For the text-containing cell, return its midpoint in (X, Y) coordinate format. 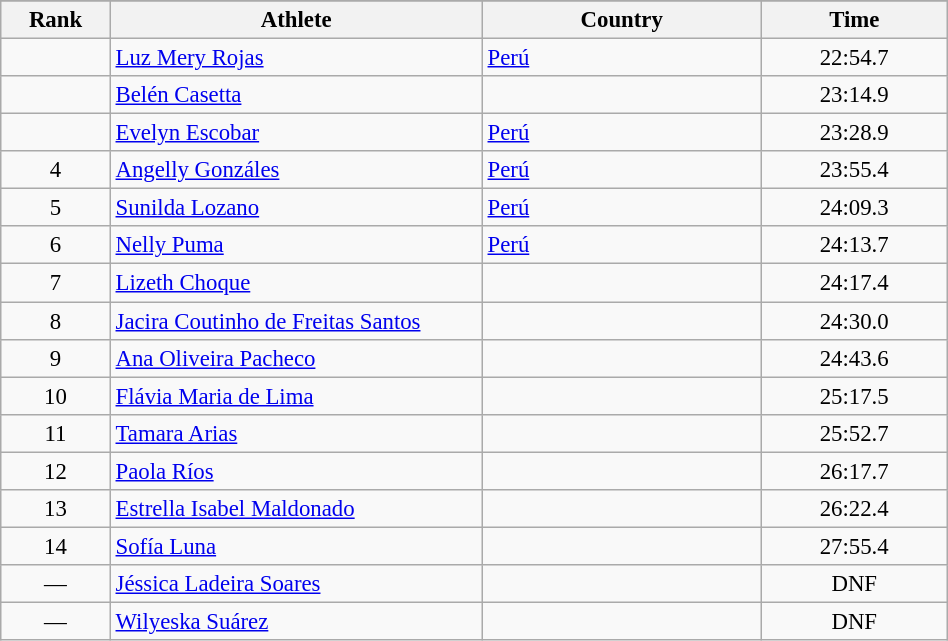
26:22.4 (854, 509)
23:28.9 (854, 133)
26:17.7 (854, 471)
7 (56, 283)
Nelly Puma (296, 245)
25:52.7 (854, 433)
24:13.7 (854, 245)
13 (56, 509)
Rank (56, 20)
Evelyn Escobar (296, 133)
Ana Oliveira Pacheco (296, 358)
Sunilda Lozano (296, 208)
24:30.0 (854, 321)
Lizeth Choque (296, 283)
24:09.3 (854, 208)
9 (56, 358)
Estrella Isabel Maldonado (296, 509)
Tamara Arias (296, 433)
Flávia Maria de Lima (296, 396)
Luz Mery Rojas (296, 58)
Belén Casetta (296, 95)
Athlete (296, 20)
Paola Ríos (296, 471)
Sofía Luna (296, 546)
6 (56, 245)
23:14.9 (854, 95)
4 (56, 170)
Wilyeska Suárez (296, 621)
14 (56, 546)
22:54.7 (854, 58)
Jéssica Ladeira Soares (296, 584)
Country (622, 20)
11 (56, 433)
Angelly Gonzáles (296, 170)
5 (56, 208)
8 (56, 321)
10 (56, 396)
24:43.6 (854, 358)
12 (56, 471)
24:17.4 (854, 283)
25:17.5 (854, 396)
27:55.4 (854, 546)
23:55.4 (854, 170)
Time (854, 20)
Jacira Coutinho de Freitas Santos (296, 321)
